Extract the [x, y] coordinate from the center of the cell holding the provided text.  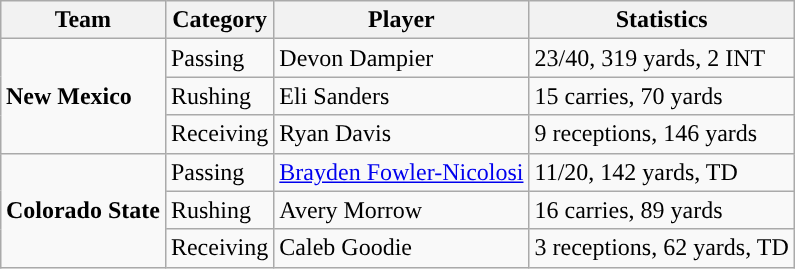
11/20, 142 yards, TD [662, 172]
Eli Sanders [402, 96]
3 receptions, 62 yards, TD [662, 248]
Caleb Goodie [402, 248]
New Mexico [82, 96]
Brayden Fowler-Nicolosi [402, 172]
Team [82, 20]
Statistics [662, 20]
Devon Dampier [402, 58]
Category [219, 20]
23/40, 319 yards, 2 INT [662, 58]
Avery Morrow [402, 210]
16 carries, 89 yards [662, 210]
9 receptions, 146 yards [662, 134]
Colorado State [82, 210]
Ryan Davis [402, 134]
Player [402, 20]
15 carries, 70 yards [662, 96]
